Determine the (X, Y) coordinate at the center of the cell enclosing the given text.  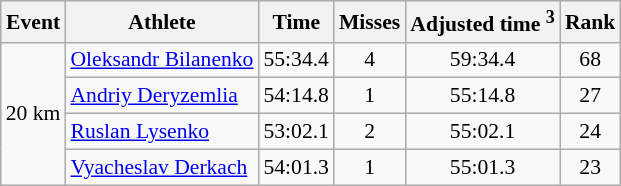
2 (370, 132)
24 (590, 132)
55:34.4 (296, 60)
Time (296, 22)
Oleksandr Bilanenko (162, 60)
55:01.3 (482, 167)
53:02.1 (296, 132)
27 (590, 96)
Ruslan Lysenko (162, 132)
54:14.8 (296, 96)
Misses (370, 22)
68 (590, 60)
54:01.3 (296, 167)
55:14.8 (482, 96)
55:02.1 (482, 132)
Vyacheslav Derkach (162, 167)
59:34.4 (482, 60)
Rank (590, 22)
Athlete (162, 22)
20 km (34, 113)
23 (590, 167)
Event (34, 22)
Andriy Deryzemlia (162, 96)
4 (370, 60)
Adjusted time 3 (482, 22)
